Determine the (x, y) coordinate at the center of the cell enclosing the given text.  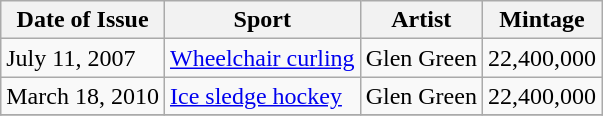
Sport (262, 20)
March 18, 2010 (83, 96)
Date of Issue (83, 20)
Wheelchair curling (262, 58)
Artist (421, 20)
Ice sledge hockey (262, 96)
Mintage (542, 20)
July 11, 2007 (83, 58)
